Scan for the cell matching the given text and deliver its [X, Y] coordinate at center. 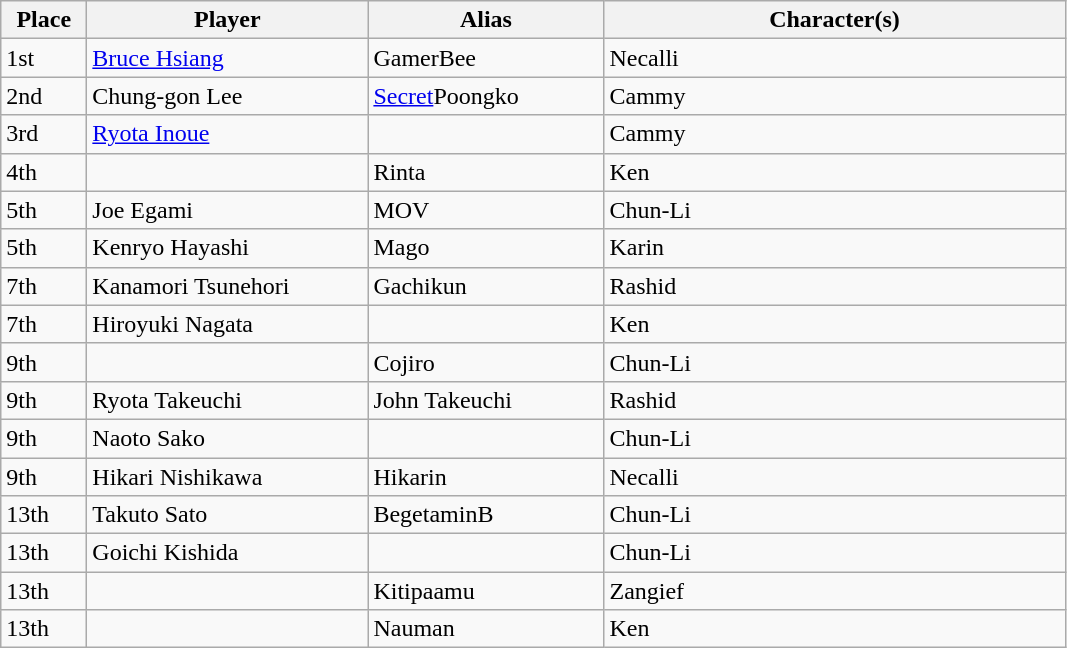
John Takeuchi [486, 400]
Naoto Sako [228, 438]
Chung-gon Lee [228, 96]
Kenryo Hayashi [228, 248]
Player [228, 20]
Rinta [486, 172]
Kanamori Tsunehori [228, 286]
Place [44, 20]
1st [44, 58]
2nd [44, 96]
Bruce Hsiang [228, 58]
Character(s) [834, 20]
Cojiro [486, 362]
3rd [44, 134]
BegetaminB [486, 515]
Goichi Kishida [228, 553]
Gachikun [486, 286]
Mago [486, 248]
Alias [486, 20]
Kitipaamu [486, 591]
Zangief [834, 591]
Hikarin [486, 477]
Ryota Takeuchi [228, 400]
4th [44, 172]
Nauman [486, 629]
Joe Egami [228, 210]
MOV [486, 210]
Ryota Inoue [228, 134]
Hiroyuki Nagata [228, 324]
GamerBee [486, 58]
Karin [834, 248]
Hikari Nishikawa [228, 477]
SecretPoongko [486, 96]
Takuto Sato [228, 515]
